From the cell containing the given text, extract its center point as [x, y] coordinate. 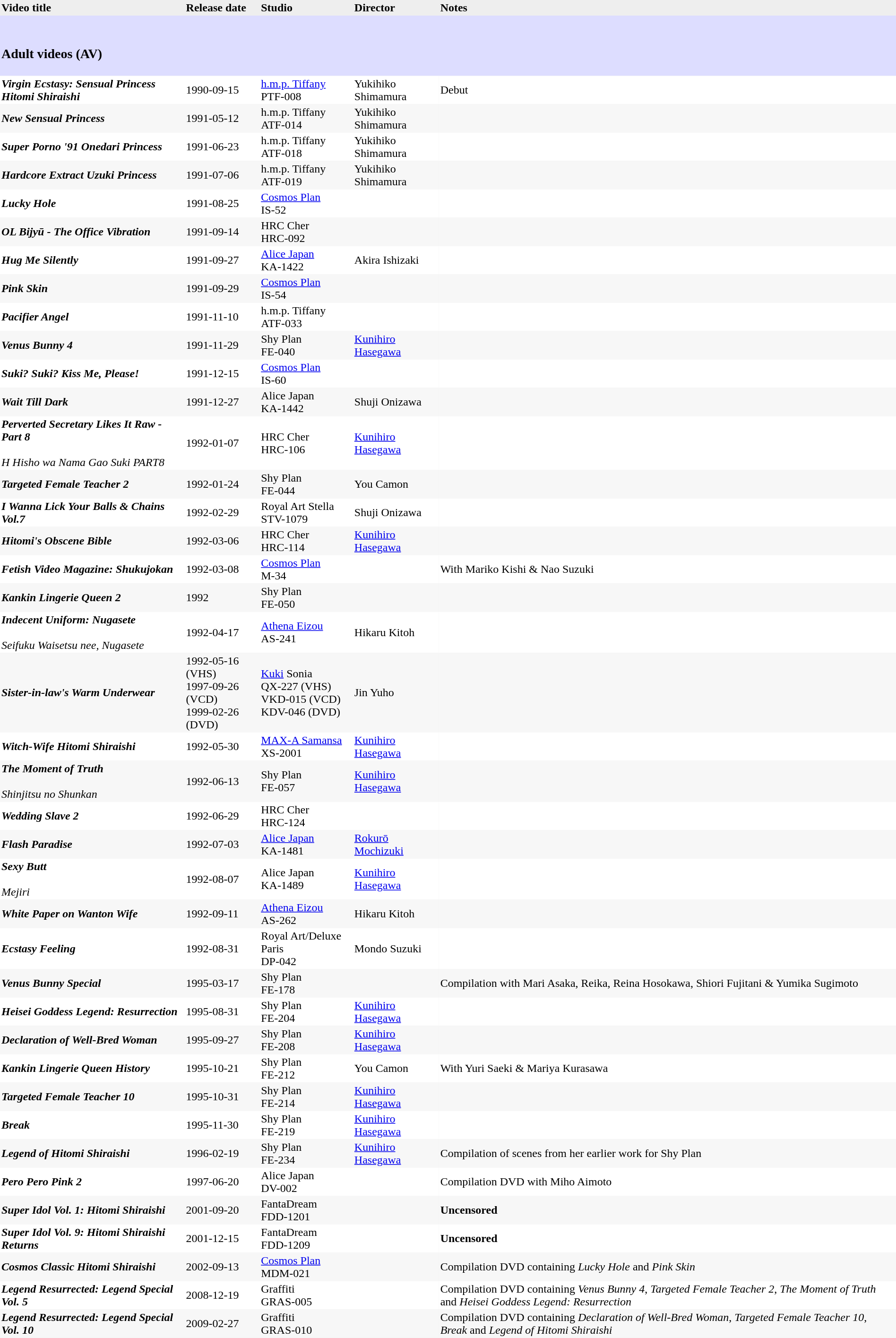
1991-08-25 [222, 204]
1991-12-27 [222, 402]
Compilation DVD with Miho Aimoto [667, 1182]
Hug Me Silently [93, 260]
1995-09-27 [222, 1040]
h.m.p. TiffanyATF-033 [306, 317]
1992-07-03 [222, 845]
1991-09-27 [222, 260]
Shy PlanFE-212 [306, 1069]
Kuki SoniaQX-227 (VHS)VKD-015 (VCD)KDV-046 (DVD) [306, 693]
Alice JapanKA-1481 [306, 845]
Shy PlanFE-050 [306, 598]
With Mariko Kishi & Nao Suzuki [667, 570]
Shy PlanFE-208 [306, 1040]
Jin Yuho [396, 693]
Declaration of Well-Bred Woman [93, 1040]
Venus Bunny Special [93, 984]
Compilation DVD containing Lucky Hole and Pink Skin [667, 1267]
Wedding Slave 2 [93, 816]
1992-08-07 [222, 879]
FantaDreamFDD-1201 [306, 1210]
Shy PlanFE-234 [306, 1154]
1992-08-31 [222, 949]
Rokurō Mochizuki [396, 845]
New Sensual Princess [93, 119]
FantaDreamFDD-1209 [306, 1239]
1995-08-31 [222, 1012]
Athena EizouAS-241 [306, 632]
1991-07-06 [222, 175]
Fetish Video Magazine: Shukujokan [93, 570]
With Yuri Saeki & Mariya Kurasawa [667, 1069]
GraffitiGRAS-010 [306, 1324]
Royal Art StellaSTV-1079 [306, 513]
1992 [222, 598]
1991-06-23 [222, 147]
1992-06-29 [222, 816]
Studio [306, 8]
Compilation DVD containing Declaration of Well-Bred Woman, Targeted Female Teacher 10, Break and Legend of Hitomi Shiraishi [667, 1324]
2001-12-15 [222, 1239]
Legend Resurrected: Legend Special Vol. 5 [93, 1295]
Cosmos PlanM-34 [306, 570]
1991-09-29 [222, 289]
1996-02-19 [222, 1154]
Kankin Lingerie Queen History [93, 1069]
Cosmos PlanIS-52 [306, 204]
Mondo Suzuki [396, 949]
1997-06-20 [222, 1182]
Video title [93, 8]
Debut [667, 90]
2001-09-20 [222, 1210]
1992-02-29 [222, 513]
Alice JapanDV-002 [306, 1182]
Sexy ButtMejiri [93, 879]
Alice JapanKA-1442 [306, 402]
Perverted Secretary Likes It Raw - Part 8H Hisho wa Nama Gao Suki PART8 [93, 443]
h.m.p. TiffanyATF-018 [306, 147]
h.m.p. TiffanyATF-019 [306, 175]
Shy PlanFE-057 [306, 782]
Shy PlanFE-219 [306, 1125]
Shy PlanFE-040 [306, 345]
Release date [222, 8]
Compilation DVD containing Venus Bunny 4, Targeted Female Teacher 2, The Moment of Truth and Heisei Goddess Legend: Resurrection [667, 1295]
Super Idol Vol. 9: Hitomi Shiraishi Returns [93, 1239]
1992-05-30 [222, 747]
2002-09-13 [222, 1267]
1992-09-11 [222, 914]
Indecent Uniform: NugaseteSeifuku Waisetsu nee, Nugasete [93, 632]
MAX-A SamansaXS-2001 [306, 747]
Cosmos PlanIS-60 [306, 374]
1991-11-29 [222, 345]
Ecstasy Feeling [93, 949]
Cosmos PlanMDM-021 [306, 1267]
Suki? Suki? Kiss Me, Please! [93, 374]
Shy PlanFE-214 [306, 1097]
Pacifier Angel [93, 317]
Adult videos (AV) [448, 47]
1992-06-13 [222, 782]
GraffitiGRAS-005 [306, 1295]
Witch-Wife Hitomi Shiraishi [93, 747]
Shy PlanFE-204 [306, 1012]
Shy PlanFE-178 [306, 984]
Targeted Female Teacher 10 [93, 1097]
1992-03-06 [222, 541]
Akira Ishizaki [396, 260]
Break [93, 1125]
Targeted Female Teacher 2 [93, 484]
Kankin Lingerie Queen 2 [93, 598]
1990-09-15 [222, 90]
Virgin Ecstasy: Sensual Princess Hitomi Shiraishi [93, 90]
Hardcore Extract Uzuki Princess [93, 175]
Royal Art/Deluxe ParisDP-042 [306, 949]
Venus Bunny 4 [93, 345]
1992-01-07 [222, 443]
Athena EizouAS-262 [306, 914]
Lucky Hole [93, 204]
Cosmos PlanIS-54 [306, 289]
1995-11-30 [222, 1125]
1992-01-24 [222, 484]
1995-10-31 [222, 1097]
1991-12-15 [222, 374]
1991-05-12 [222, 119]
2008-12-19 [222, 1295]
Wait Till Dark [93, 402]
1992-05-16 (VHS)1997-09-26 (VCD)1999-02-26 (DVD) [222, 693]
Notes [667, 8]
Sister-in-law's Warm Underwear [93, 693]
Pink Skin [93, 289]
Pero Pero Pink 2 [93, 1182]
Alice JapanKA-1422 [306, 260]
HRC CherHRC-114 [306, 541]
Flash Paradise [93, 845]
Super Porno '91 Onedari Princess [93, 147]
1992-04-17 [222, 632]
Cosmos Classic Hitomi Shiraishi [93, 1267]
Super Idol Vol. 1: Hitomi Shiraishi [93, 1210]
Compilation with Mari Asaka, Reika, Reina Hosokawa, Shiori Fujitani & Yumika Sugimoto [667, 984]
Director [396, 8]
Legend of Hitomi Shiraishi [93, 1154]
1995-10-21 [222, 1069]
1995-03-17 [222, 984]
2009-02-27 [222, 1324]
Compilation of scenes from her earlier work for Shy Plan [667, 1154]
1992-03-08 [222, 570]
The Moment of TruthShinjitsu no Shunkan [93, 782]
HRC CherHRC-124 [306, 816]
Shy PlanFE-044 [306, 484]
HRC CherHRC-092 [306, 232]
1991-11-10 [222, 317]
h.m.p. TiffanyATF-014 [306, 119]
Alice JapanKA-1489 [306, 879]
I Wanna Lick Your Balls & Chains Vol.7 [93, 513]
HRC CherHRC-106 [306, 443]
h.m.p. TiffanyPTF-008 [306, 90]
1991-09-14 [222, 232]
Hitomi's Obscene Bible [93, 541]
White Paper on Wanton Wife [93, 914]
OL Bijyū - The Office Vibration [93, 232]
Legend Resurrected: Legend Special Vol. 10 [93, 1324]
Heisei Goddess Legend: Resurrection [93, 1012]
